Search for the cell housing the specified text and yield its (x, y) center coordinate. 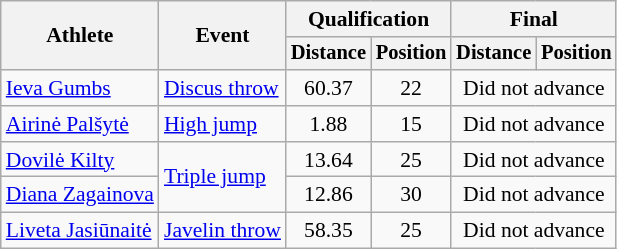
Athlete (80, 36)
Triple jump (222, 178)
Ieva Gumbs (80, 88)
Dovilė Kilty (80, 160)
Liveta Jasiūnaitė (80, 231)
22 (411, 88)
Diana Zagainova (80, 195)
Airinė Palšytė (80, 124)
High jump (222, 124)
12.86 (328, 195)
60.37 (328, 88)
15 (411, 124)
30 (411, 195)
58.35 (328, 231)
Final (534, 19)
1.88 (328, 124)
Discus throw (222, 88)
Qualification (368, 19)
Event (222, 36)
Javelin throw (222, 231)
13.64 (328, 160)
